Extract the (X, Y) coordinate from the center of the cell holding the provided text.  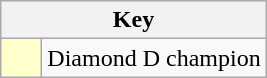
Diamond D champion (154, 58)
Key (134, 20)
